Provide the [X, Y] coordinate of the cell's center where the given text is located.  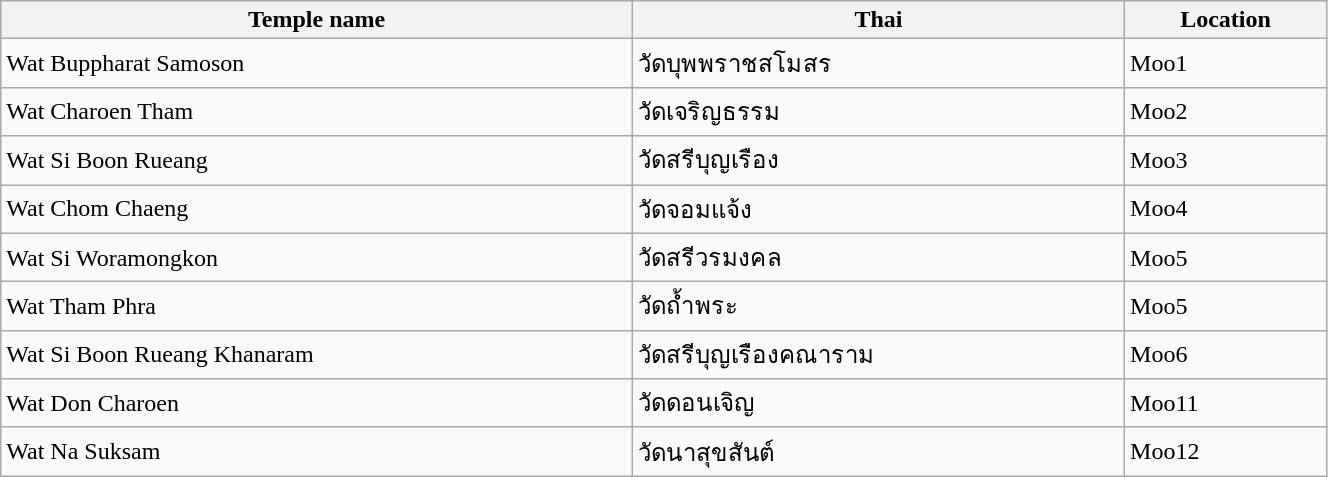
Temple name [317, 20]
Moo3 [1226, 160]
Wat Chom Chaeng [317, 208]
Moo1 [1226, 64]
Moo4 [1226, 208]
Wat Don Charoen [317, 404]
Moo2 [1226, 112]
Wat Tham Phra [317, 306]
วัดนาสุขสันต์ [878, 452]
Moo6 [1226, 354]
วัดดอนเจิญ [878, 404]
Moo12 [1226, 452]
วัดสรีบุญเรืองคณาราม [878, 354]
วัดเจริญธรรม [878, 112]
Wat Si Boon Rueang Khanaram [317, 354]
Wat Na Suksam [317, 452]
วัดสรีวรมงคล [878, 258]
วัดบุพพราชสโมสร [878, 64]
Wat Buppharat Samoson [317, 64]
วัดสรีบุญเรือง [878, 160]
Wat Charoen Tham [317, 112]
Wat Si Woramongkon [317, 258]
วัดถ้ำพระ [878, 306]
Wat Si Boon Rueang [317, 160]
วัดจอมแจ้ง [878, 208]
Location [1226, 20]
Moo11 [1226, 404]
Thai [878, 20]
